Find where the given text appears and provide that cell's center as (x, y) coordinate. 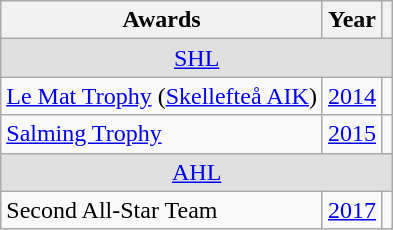
2017 (352, 210)
Awards (162, 20)
AHL (197, 172)
2014 (352, 96)
2015 (352, 134)
Second All-Star Team (162, 210)
SHL (197, 58)
Year (352, 20)
Salming Trophy (162, 134)
Le Mat Trophy (Skellefteå AIK) (162, 96)
